Find where the given text appears and provide that cell's center as (x, y) coordinate. 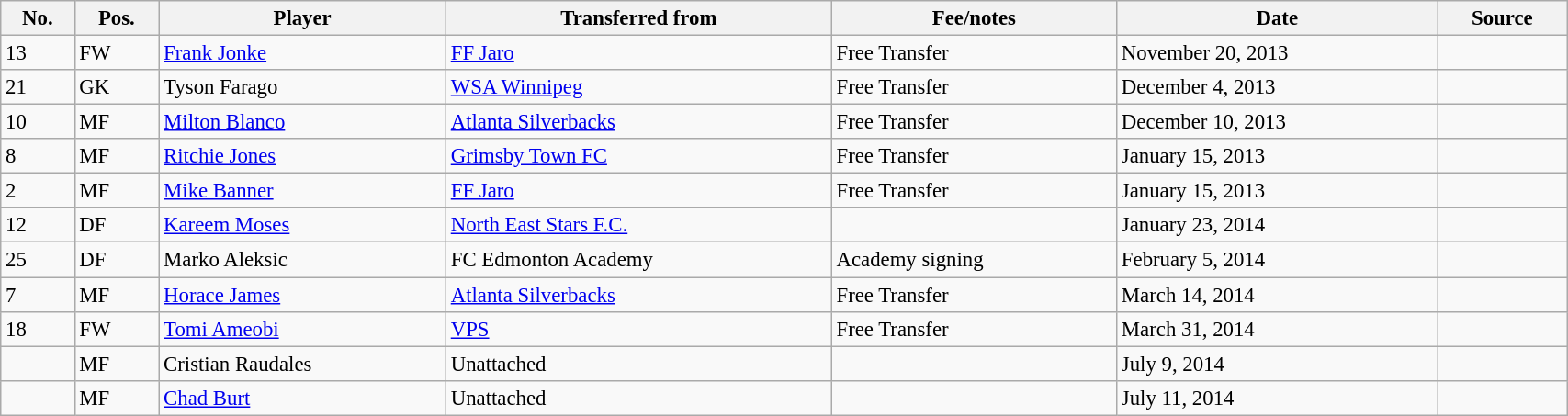
Fee/notes (974, 18)
Pos. (117, 18)
Academy signing (974, 260)
Ritchie Jones (303, 156)
December 10, 2013 (1278, 122)
December 4, 2013 (1278, 87)
GK (117, 87)
Player (303, 18)
Grimsby Town FC (638, 156)
January 23, 2014 (1278, 225)
July 9, 2014 (1278, 364)
25 (38, 260)
Horace James (303, 295)
13 (38, 53)
Milton Blanco (303, 122)
November 20, 2013 (1278, 53)
Source (1503, 18)
Chad Burt (303, 398)
March 31, 2014 (1278, 329)
10 (38, 122)
North East Stars F.C. (638, 225)
Tomi Ameobi (303, 329)
7 (38, 295)
21 (38, 87)
February 5, 2014 (1278, 260)
8 (38, 156)
12 (38, 225)
March 14, 2014 (1278, 295)
July 11, 2014 (1278, 398)
Frank Jonke (303, 53)
Tyson Farago (303, 87)
Mike Banner (303, 191)
Cristian Raudales (303, 364)
WSA Winnipeg (638, 87)
Marko Aleksic (303, 260)
Kareem Moses (303, 225)
VPS (638, 329)
2 (38, 191)
Date (1278, 18)
18 (38, 329)
Transferred from (638, 18)
FC Edmonton Academy (638, 260)
No. (38, 18)
